Provide the (X, Y) coordinate of the cell's center where the given text is located.  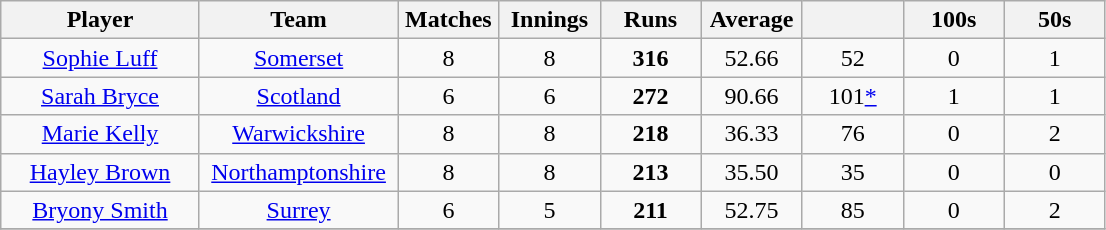
Somerset (298, 58)
100s (954, 20)
Bryony Smith (100, 210)
Matches (448, 20)
5 (550, 210)
52.66 (752, 58)
Hayley Brown (100, 172)
52 (852, 58)
Team (298, 20)
Innings (550, 20)
52.75 (752, 210)
Northamptonshire (298, 172)
Marie Kelly (100, 134)
211 (650, 210)
35.50 (752, 172)
272 (650, 96)
35 (852, 172)
101* (852, 96)
213 (650, 172)
Player (100, 20)
316 (650, 58)
218 (650, 134)
90.66 (752, 96)
76 (852, 134)
Warwickshire (298, 134)
Sarah Bryce (100, 96)
36.33 (752, 134)
Scotland (298, 96)
Runs (650, 20)
85 (852, 210)
Average (752, 20)
Surrey (298, 210)
Sophie Luff (100, 58)
50s (1054, 20)
